Locate the cell with the specified text and output its (X, Y) center coordinate. 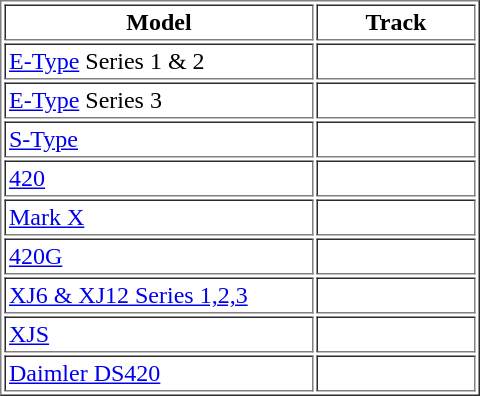
E-Type Series 1 & 2 (158, 62)
Mark X (158, 218)
Daimler DS420 (158, 374)
S-Type (158, 140)
XJS (158, 334)
XJ6 & XJ12 Series 1,2,3 (158, 296)
Model (158, 22)
420 (158, 178)
E-Type Series 3 (158, 100)
420G (158, 256)
Track (396, 22)
